Find where the given text appears and provide that cell's center as [x, y] coordinate. 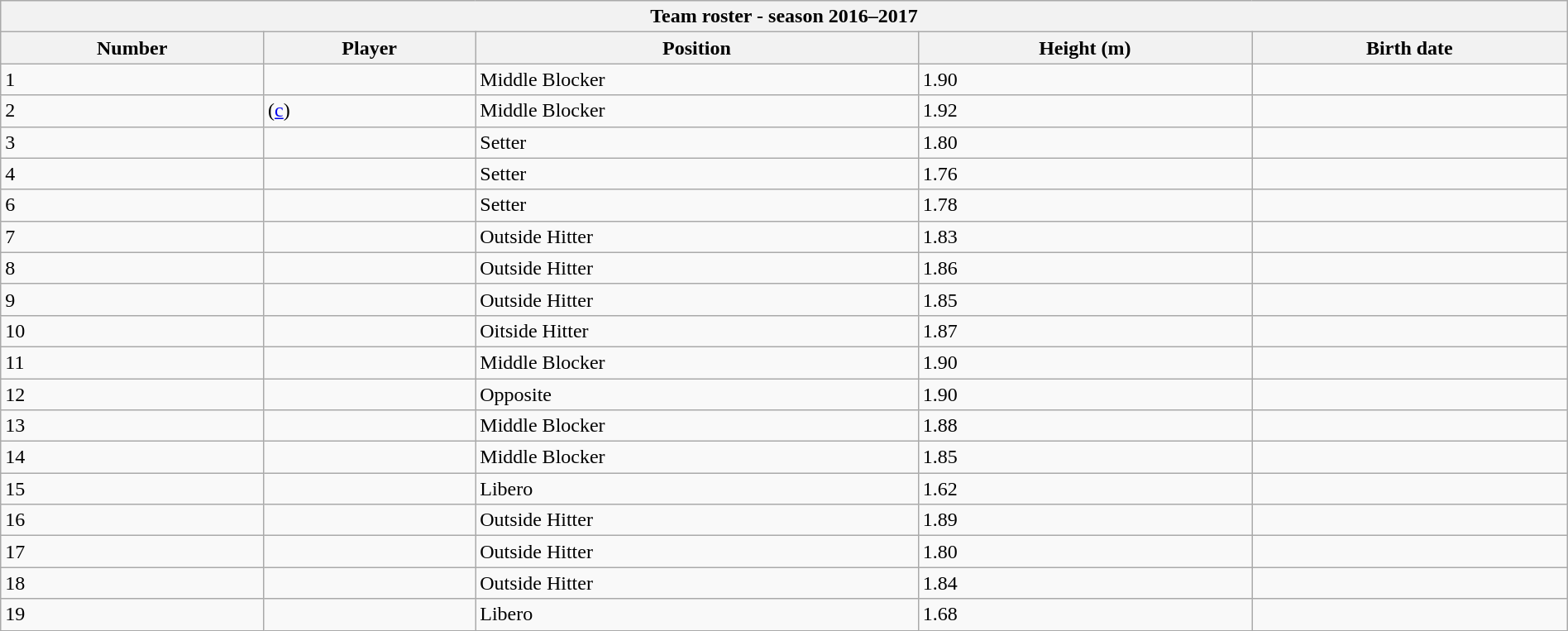
2 [132, 111]
Team roster - season 2016–2017 [784, 17]
1.78 [1085, 205]
16 [132, 520]
1.62 [1085, 489]
8 [132, 268]
11 [132, 362]
(c) [370, 111]
3 [132, 142]
1.68 [1085, 614]
1.83 [1085, 237]
7 [132, 237]
14 [132, 457]
Oitside Hitter [696, 331]
1.89 [1085, 520]
1.92 [1085, 111]
Height (m) [1085, 48]
17 [132, 552]
18 [132, 583]
4 [132, 174]
15 [132, 489]
1.76 [1085, 174]
13 [132, 426]
Player [370, 48]
19 [132, 614]
1.84 [1085, 583]
Number [132, 48]
Birth date [1410, 48]
1.88 [1085, 426]
12 [132, 394]
Opposite [696, 394]
1 [132, 79]
9 [132, 299]
10 [132, 331]
Position [696, 48]
1.86 [1085, 268]
6 [132, 205]
1.87 [1085, 331]
